Find where the given text appears and provide that cell's center as (x, y) coordinate. 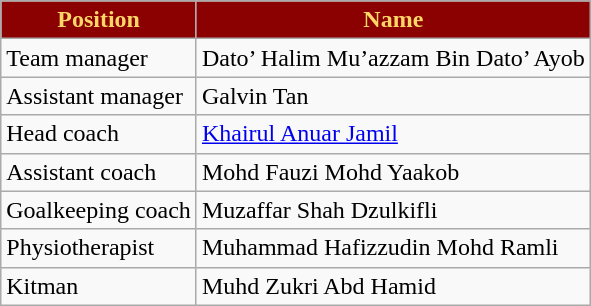
Muhd Zukri Abd Hamid (393, 286)
Assistant manager (99, 96)
Position (99, 20)
Team manager (99, 58)
Name (393, 20)
Khairul Anuar Jamil (393, 134)
Kitman (99, 286)
Mohd Fauzi Mohd Yaakob (393, 172)
Muhammad Hafizzudin Mohd Ramli (393, 248)
Muzaffar Shah Dzulkifli (393, 210)
Physiotherapist (99, 248)
Galvin Tan (393, 96)
Goalkeeping coach (99, 210)
Head coach (99, 134)
Assistant coach (99, 172)
Dato’ Halim Mu’azzam Bin Dato’ Ayob (393, 58)
